Extract the [x, y] coordinate from the center of the cell holding the provided text.  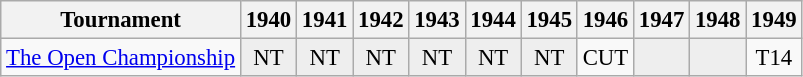
1948 [718, 20]
T14 [774, 58]
1943 [437, 20]
1944 [493, 20]
1945 [549, 20]
1947 [661, 20]
1940 [268, 20]
1946 [605, 20]
1949 [774, 20]
The Open Championship [121, 58]
1942 [381, 20]
CUT [605, 58]
1941 [325, 20]
Tournament [121, 20]
